Return the [x, y] coordinate for the center point of the cell that contains the specified text.  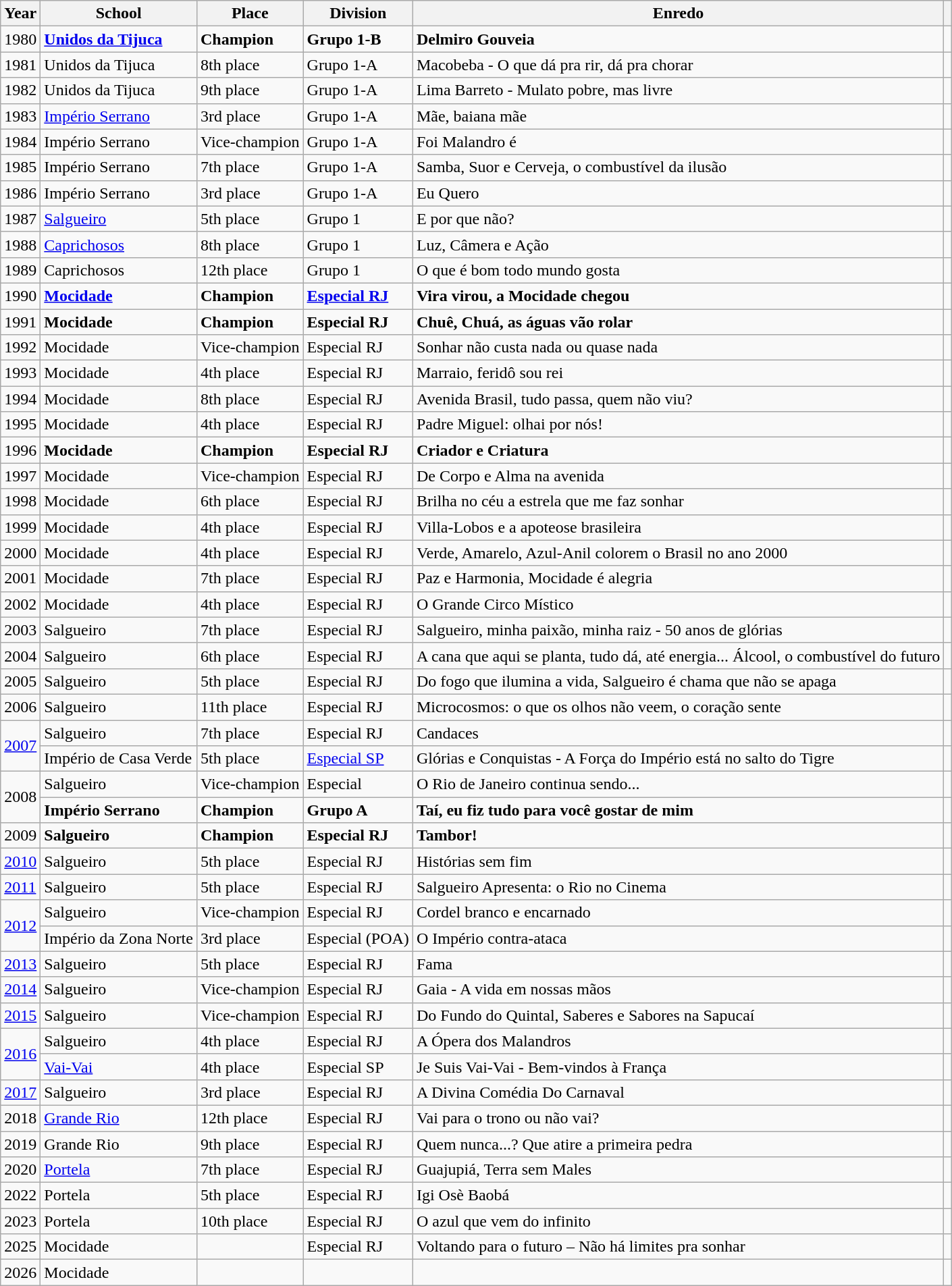
10th place [250, 1221]
1998 [20, 502]
A cana que aqui se planta, tudo dá, até energia... Álcool, o combustível do futuro [678, 655]
Foi Malandro é [678, 142]
2022 [20, 1196]
1989 [20, 270]
Criador e Criatura [678, 450]
Brilha no céu a estrela que me faz sonhar [678, 502]
2016 [20, 1054]
O que é bom todo mundo gosta [678, 270]
Especial (POA) [358, 938]
Gaia - A vida em nossas mãos [678, 990]
1997 [20, 476]
Microcosmos: o que os olhos não veem, o coração sente [678, 707]
Place [250, 14]
Taí, eu fiz tudo para você gostar de mim [678, 810]
School [119, 14]
Grupo 1-B [358, 39]
Fama [678, 964]
2014 [20, 990]
1992 [20, 348]
Do Fundo do Quintal, Saberes e Sabores na Sapucaí [678, 1015]
Tambor! [678, 836]
1987 [20, 219]
11th place [250, 707]
1988 [20, 244]
Division [358, 14]
2009 [20, 836]
2006 [20, 707]
Eu Quero [678, 193]
1994 [20, 399]
Histórias sem fim [678, 861]
Mãe, baiana mãe [678, 116]
2012 [20, 926]
De Corpo e Alma na avenida [678, 476]
2001 [20, 579]
Salgueiro Apresenta: o Rio no Cinema [678, 887]
2007 [20, 745]
Sonhar não custa nada ou quase nada [678, 348]
2019 [20, 1144]
Delmiro Gouveia [678, 39]
Do fogo que ilumina a vida, Salgueiro é chama que não se apaga [678, 681]
Império da Zona Norte [119, 938]
A Divina Comédia Do Carnaval [678, 1092]
2015 [20, 1015]
Império de Casa Verde [119, 759]
A Ópera dos Malandros [678, 1041]
Lima Barreto - Mulato pobre, mas livre [678, 90]
O azul que vem do infinito [678, 1221]
1985 [20, 167]
Villa-Lobos e a apoteose brasileira [678, 527]
2011 [20, 887]
2018 [20, 1118]
Vai-Vai [119, 1067]
1982 [20, 90]
2026 [20, 1272]
2013 [20, 964]
Verde, Amarelo, Azul-Anil colorem o Brasil no ano 2000 [678, 553]
Especial [358, 784]
Samba, Suor e Cerveja, o combustível da ilusão [678, 167]
O Império contra-ataca [678, 938]
1984 [20, 142]
Grupo A [358, 810]
Paz e Harmonia, Mocidade é alegria [678, 579]
2000 [20, 553]
Glórias e Conquistas - A Força do Império está no salto do Tigre [678, 759]
Year [20, 14]
Je Suis Vai-Vai - Bem-vindos à França [678, 1067]
Cordel branco e encarnado [678, 913]
1981 [20, 65]
1983 [20, 116]
O Grande Circo Místico [678, 604]
2004 [20, 655]
Marraio, feridô sou rei [678, 373]
E por que não? [678, 219]
2008 [20, 797]
Vira virou, a Mocidade chegou [678, 296]
Quem nunca...? Que atire a primeira pedra [678, 1144]
1995 [20, 425]
Luz, Câmera e Ação [678, 244]
1986 [20, 193]
2005 [20, 681]
1999 [20, 527]
Voltando para o futuro – Não há limites pra sonhar [678, 1247]
Salgueiro, minha paixão, minha raiz - 50 anos de glórias [678, 630]
Chuê, Chuá, as águas vão rolar [678, 322]
2017 [20, 1092]
1996 [20, 450]
Enredo [678, 14]
2010 [20, 861]
2003 [20, 630]
1980 [20, 39]
1991 [20, 322]
Padre Miguel: olhai por nós! [678, 425]
2002 [20, 604]
O Rio de Janeiro continua sendo... [678, 784]
2020 [20, 1170]
2023 [20, 1221]
1990 [20, 296]
Candaces [678, 732]
Avenida Brasil, tudo passa, quem não viu? [678, 399]
Vai para o trono ou não vai? [678, 1118]
1993 [20, 373]
Igi Osè Baobá [678, 1196]
Macobeba - O que dá pra rir, dá pra chorar [678, 65]
Guajupiá, Terra sem Males [678, 1170]
2025 [20, 1247]
